Return (x, y) of the center of cell containing provided text 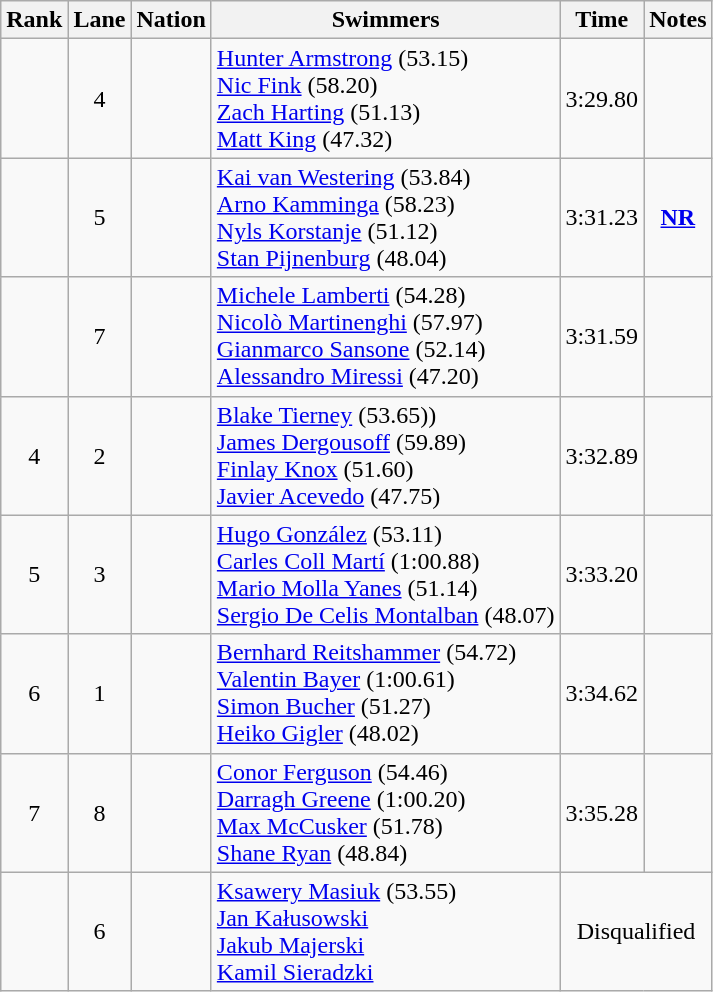
Time (602, 20)
3:29.80 (602, 98)
3:35.28 (602, 812)
3:33.20 (602, 574)
3:31.59 (602, 336)
Lane (100, 20)
Ksawery Masiuk (53.55)Jan KałusowskiJakub MajerskiKamil Sieradzki (386, 932)
2 (100, 456)
Swimmers (386, 20)
Rank (34, 20)
Disqualified (636, 932)
Hunter Armstrong (53.15)Nic Fink (58.20)Zach Harting (51.13)Matt King (47.32) (386, 98)
Conor Ferguson (54.46)Darragh Greene (1:00.20)Max McCusker (51.78)Shane Ryan (48.84) (386, 812)
Bernhard Reitshammer (54.72)Valentin Bayer (1:00.61)Simon Bucher (51.27)Heiko Gigler (48.02) (386, 694)
3:31.23 (602, 218)
NR (678, 218)
Nation (171, 20)
3:34.62 (602, 694)
Blake Tierney (53.65))James Dergousoff (59.89)Finlay Knox (51.60)Javier Acevedo (47.75) (386, 456)
3 (100, 574)
8 (100, 812)
Hugo González (53.11)Carles Coll Martí (1:00.88)Mario Molla Yanes (51.14)Sergio De Celis Montalban (48.07) (386, 574)
1 (100, 694)
Kai van Westering (53.84)Arno Kamminga (58.23)Nyls Korstanje (51.12)Stan Pijnenburg (48.04) (386, 218)
Notes (678, 20)
3:32.89 (602, 456)
Michele Lamberti (54.28)Nicolò Martinenghi (57.97)Gianmarco Sansone (52.14)Alessandro Miressi (47.20) (386, 336)
